Find where the given text appears and provide that cell's center as (x, y) coordinate. 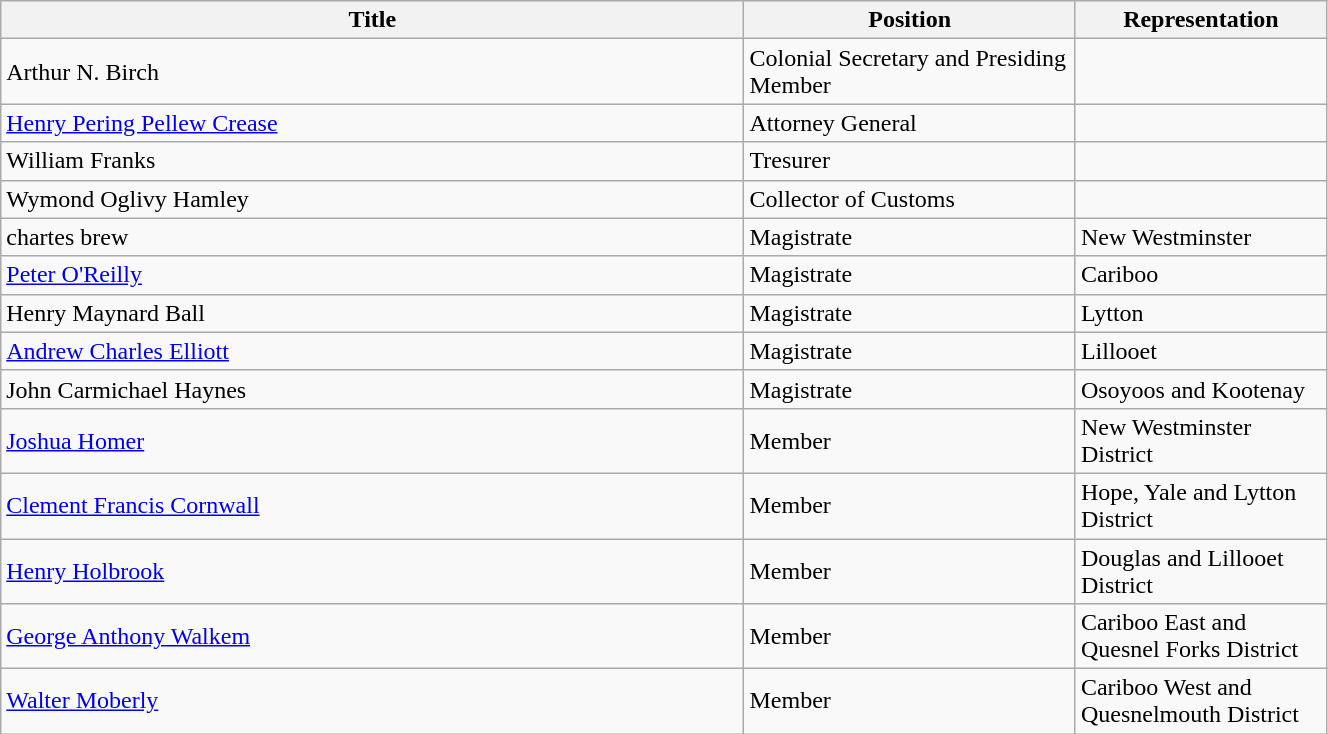
Lytton (1200, 313)
New Westminster District (1200, 440)
Clement Francis Cornwall (372, 506)
Henry Pering Pellew Crease (372, 123)
Tresurer (910, 161)
Walter Moberly (372, 702)
George Anthony Walkem (372, 636)
Hope, Yale and Lytton District (1200, 506)
Collector of Customs (910, 199)
Cariboo East and Quesnel Forks District (1200, 636)
New Westminster (1200, 237)
Title (372, 20)
Attorney General (910, 123)
William Franks (372, 161)
Cariboo West and Quesnelmouth District (1200, 702)
Cariboo (1200, 275)
Andrew Charles Elliott (372, 351)
Arthur N. Birch (372, 72)
Position (910, 20)
Douglas and Lillooet District (1200, 570)
chartes brew (372, 237)
Wymond Oglivy Hamley (372, 199)
Henry Maynard Ball (372, 313)
Peter O'Reilly (372, 275)
Henry Holbrook (372, 570)
Joshua Homer (372, 440)
Representation (1200, 20)
Osoyoos and Kootenay (1200, 389)
Colonial Secretary and Presiding Member (910, 72)
John Carmichael Haynes (372, 389)
Lillooet (1200, 351)
